For the text-containing cell, return its midpoint in (X, Y) coordinate format. 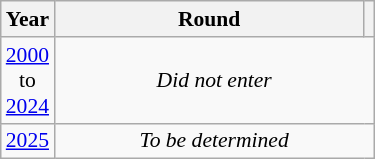
To be determined (214, 141)
Round (209, 19)
Did not enter (214, 80)
2000to2024 (28, 80)
Year (28, 19)
2025 (28, 141)
